Provide the (x, y) coordinate of the cell's center where the given text is located.  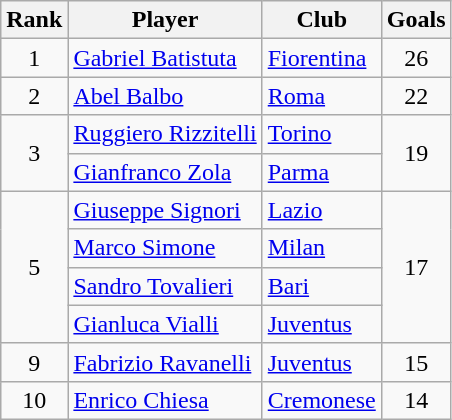
Torino (322, 134)
Cremonese (322, 400)
14 (416, 400)
Roma (322, 96)
3 (34, 153)
1 (34, 58)
Gianluca Vialli (165, 324)
Gianfranco Zola (165, 172)
Enrico Chiesa (165, 400)
10 (34, 400)
Fabrizio Ravanelli (165, 362)
Milan (322, 248)
Giuseppe Signori (165, 210)
9 (34, 362)
Ruggiero Rizzitelli (165, 134)
Gabriel Batistuta (165, 58)
Club (322, 20)
19 (416, 153)
Goals (416, 20)
Fiorentina (322, 58)
Lazio (322, 210)
17 (416, 267)
2 (34, 96)
Sandro Tovalieri (165, 286)
22 (416, 96)
15 (416, 362)
Marco Simone (165, 248)
Parma (322, 172)
Player (165, 20)
5 (34, 267)
Bari (322, 286)
Abel Balbo (165, 96)
Rank (34, 20)
26 (416, 58)
